Extract the [x, y] coordinate from the center of the cell holding the provided text.  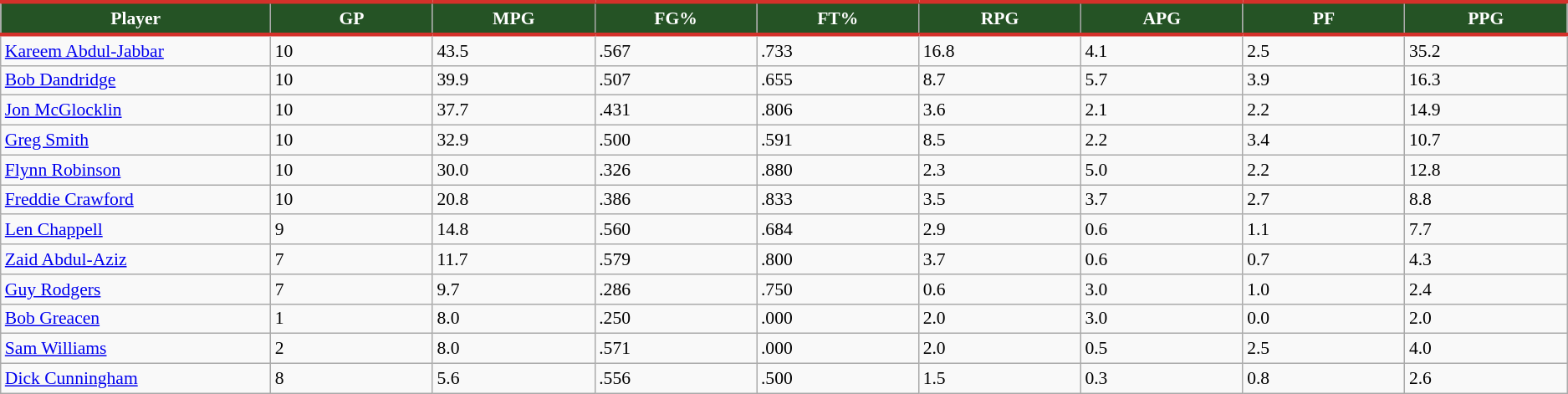
Flynn Robinson [135, 170]
16.3 [1486, 80]
FG% [676, 18]
1.0 [1324, 289]
14.9 [1486, 110]
GP [352, 18]
PF [1324, 18]
35.2 [1486, 50]
.286 [676, 289]
Len Chappell [135, 230]
11.7 [513, 259]
0.0 [1324, 319]
Zaid Abdul-Aziz [135, 259]
Freddie Crawford [135, 200]
9.7 [513, 289]
Guy Rodgers [135, 289]
3.4 [1324, 141]
2.3 [1000, 170]
2.4 [1486, 289]
Bob Dandridge [135, 80]
30.0 [513, 170]
5.7 [1162, 80]
.560 [676, 230]
.431 [676, 110]
4.0 [1486, 349]
Player [135, 18]
3.5 [1000, 200]
PPG [1486, 18]
APG [1162, 18]
16.8 [1000, 50]
2.6 [1486, 379]
0.5 [1162, 349]
.733 [838, 50]
3.9 [1324, 80]
.655 [838, 80]
1.5 [1000, 379]
0.8 [1324, 379]
43.5 [513, 50]
.571 [676, 349]
10.7 [1486, 141]
8.8 [1486, 200]
1.1 [1324, 230]
2 [352, 349]
.591 [838, 141]
12.8 [1486, 170]
1 [352, 319]
.326 [676, 170]
14.8 [513, 230]
32.9 [513, 141]
0.7 [1324, 259]
8.7 [1000, 80]
RPG [1000, 18]
2.1 [1162, 110]
Sam Williams [135, 349]
2.7 [1324, 200]
5.6 [513, 379]
Jon McGlocklin [135, 110]
37.7 [513, 110]
4.3 [1486, 259]
.579 [676, 259]
Kareem Abdul-Jabbar [135, 50]
4.1 [1162, 50]
3.6 [1000, 110]
.800 [838, 259]
MPG [513, 18]
5.0 [1162, 170]
.507 [676, 80]
39.9 [513, 80]
2.9 [1000, 230]
8.5 [1000, 141]
9 [352, 230]
Bob Greacen [135, 319]
.567 [676, 50]
.880 [838, 170]
Greg Smith [135, 141]
7.7 [1486, 230]
20.8 [513, 200]
.556 [676, 379]
.684 [838, 230]
.386 [676, 200]
.750 [838, 289]
.250 [676, 319]
8 [352, 379]
0.3 [1162, 379]
.833 [838, 200]
.806 [838, 110]
Dick Cunningham [135, 379]
FT% [838, 18]
